Output the [x, y] coordinate of the center of the cell containing the given text.  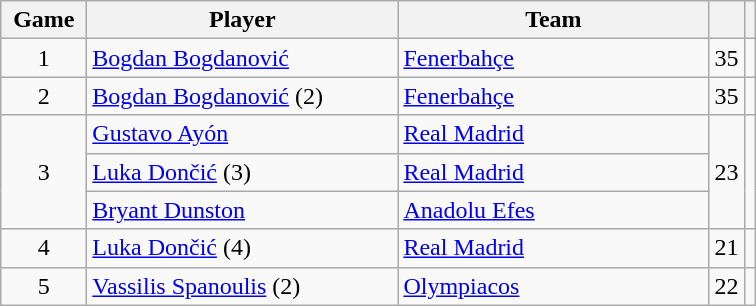
3 [44, 172]
5 [44, 286]
Anadolu Efes [554, 210]
Luka Dončić (3) [242, 172]
Vassilis Spanoulis (2) [242, 286]
Bryant Dunston [242, 210]
1 [44, 58]
4 [44, 248]
Luka Dončić (4) [242, 248]
22 [726, 286]
Bogdan Bogdanović [242, 58]
Player [242, 20]
Game [44, 20]
Bogdan Bogdanović (2) [242, 96]
Gustavo Ayón [242, 134]
21 [726, 248]
23 [726, 172]
2 [44, 96]
Team [554, 20]
Olympiacos [554, 286]
